Search for the cell housing the specified text and yield its [x, y] center coordinate. 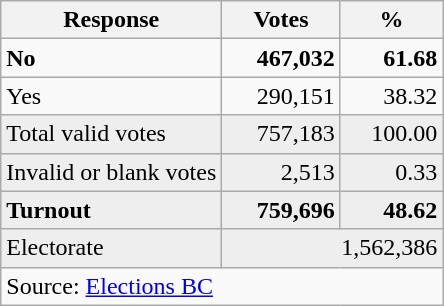
Response [112, 20]
Invalid or blank votes [112, 172]
467,032 [281, 58]
759,696 [281, 210]
2,513 [281, 172]
Votes [281, 20]
Yes [112, 96]
100.00 [392, 134]
Turnout [112, 210]
Source: Elections BC [222, 286]
290,151 [281, 96]
61.68 [392, 58]
757,183 [281, 134]
48.62 [392, 210]
0.33 [392, 172]
Electorate [112, 248]
No [112, 58]
% [392, 20]
Total valid votes [112, 134]
38.32 [392, 96]
1,562,386 [332, 248]
